Find where the given text appears and provide that cell's center as [X, Y] coordinate. 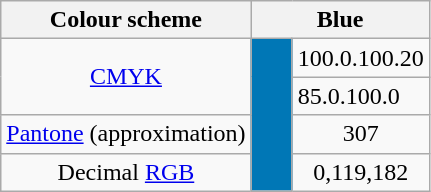
307 [360, 134]
CMYK [126, 77]
85.0.100.0 [360, 96]
100.0.100.20 [360, 58]
Blue [340, 20]
Decimal RGB [126, 172]
Colour scheme [126, 20]
0,119,182 [360, 172]
Pantone (approximation) [126, 134]
